Output the (X, Y) coordinate of the center of the cell containing the given text.  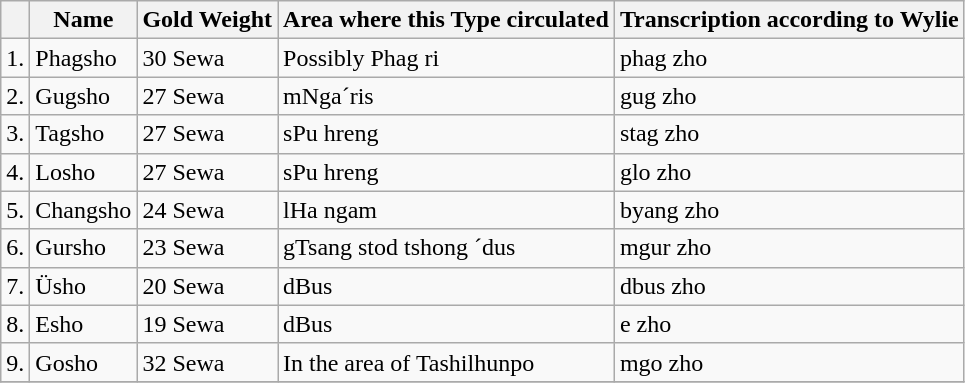
Esho (84, 324)
mNga´ris (446, 96)
6. (16, 248)
mgur zho (789, 248)
Gugsho (84, 96)
20 Sewa (208, 286)
5. (16, 210)
Üsho (84, 286)
24 Sewa (208, 210)
Changsho (84, 210)
4. (16, 172)
Possibly Phag ri (446, 58)
30 Sewa (208, 58)
Transcription according to Wylie (789, 20)
3. (16, 134)
19 Sewa (208, 324)
1. (16, 58)
Gursho (84, 248)
9. (16, 362)
Gosho (84, 362)
Tagsho (84, 134)
glo zho (789, 172)
Name (84, 20)
lHa ngam (446, 210)
dbus zho (789, 286)
7. (16, 286)
Phagsho (84, 58)
mgo zho (789, 362)
2. (16, 96)
Gold Weight (208, 20)
byang zho (789, 210)
32 Sewa (208, 362)
stag zho (789, 134)
gTsang stod tshong ´dus (446, 248)
e zho (789, 324)
In the area of Tashilhunpo (446, 362)
Area where this Type circulated (446, 20)
8. (16, 324)
Losho (84, 172)
23 Sewa (208, 248)
gug zho (789, 96)
phag zho (789, 58)
